Extract the [x, y] coordinate from the center of the cell holding the provided text.  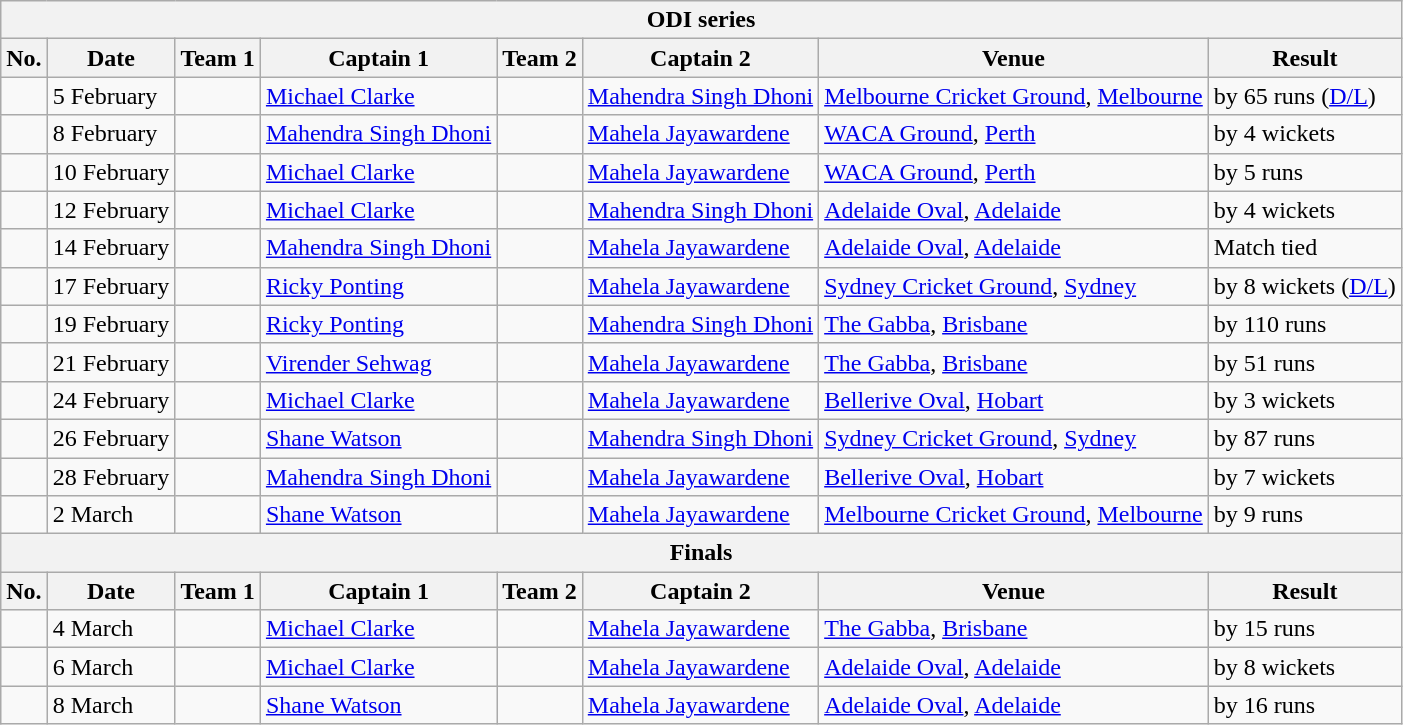
2 March [111, 515]
Match tied [1304, 248]
17 February [111, 286]
10 February [111, 172]
by 15 runs [1304, 629]
8 February [111, 134]
Finals [702, 553]
by 8 wickets (D/L) [1304, 286]
8 March [111, 705]
by 7 wickets [1304, 477]
by 65 runs (D/L) [1304, 96]
by 9 runs [1304, 515]
by 87 runs [1304, 438]
by 5 runs [1304, 172]
5 February [111, 96]
21 February [111, 362]
12 February [111, 210]
24 February [111, 400]
26 February [111, 438]
4 March [111, 629]
ODI series [702, 20]
by 3 wickets [1304, 400]
Virender Sehwag [378, 362]
14 February [111, 248]
by 8 wickets [1304, 667]
19 February [111, 324]
6 March [111, 667]
by 110 runs [1304, 324]
by 51 runs [1304, 362]
28 February [111, 477]
by 16 runs [1304, 705]
